Find where the given text appears and provide that cell's center as [X, Y] coordinate. 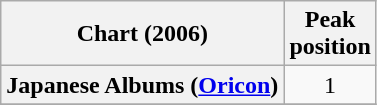
Japanese Albums (Oricon) [142, 85]
Chart (2006) [142, 34]
1 [330, 85]
Peakposition [330, 34]
